Search for the cell housing the specified text and yield its (X, Y) center coordinate. 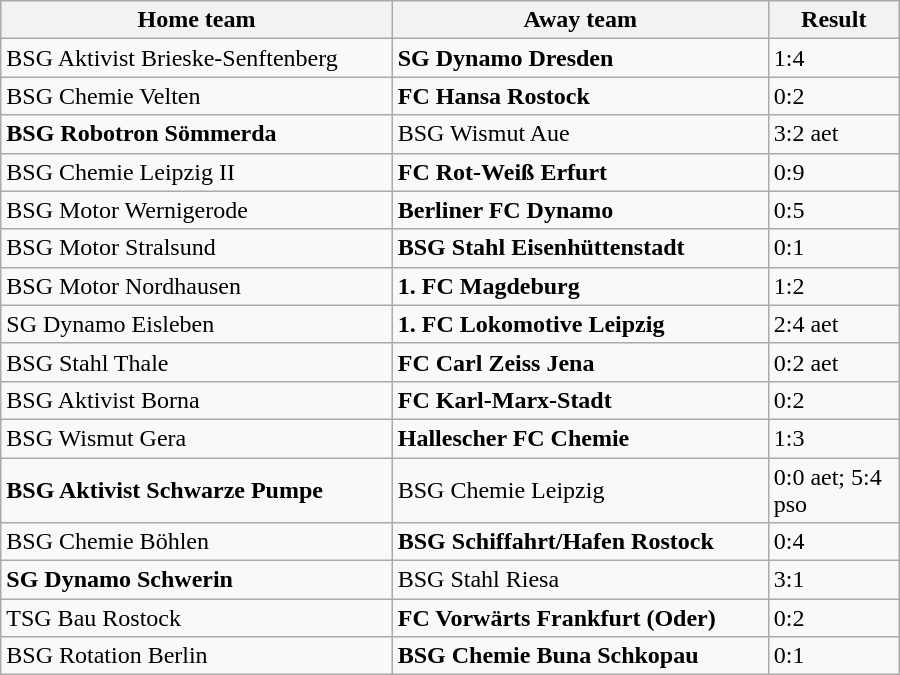
BSG Rotation Berlin (196, 656)
FC Carl Zeiss Jena (580, 362)
1:2 (834, 286)
SG Dynamo Eisleben (196, 324)
0:9 (834, 172)
SG Dynamo Dresden (580, 58)
2:4 aet (834, 324)
Away team (580, 20)
BSG Motor Stralsund (196, 248)
1. FC Magdeburg (580, 286)
0:5 (834, 210)
Berliner FC Dynamo (580, 210)
Result (834, 20)
SG Dynamo Schwerin (196, 580)
1:4 (834, 58)
BSG Chemie Velten (196, 96)
BSG Motor Nordhausen (196, 286)
TSG Bau Rostock (196, 618)
Home team (196, 20)
Hallescher FC Chemie (580, 438)
FC Rot-Weiß Erfurt (580, 172)
3:1 (834, 580)
1. FC Lokomotive Leipzig (580, 324)
3:2 aet (834, 134)
BSG Schiffahrt/Hafen Rostock (580, 542)
FC Hansa Rostock (580, 96)
BSG Chemie Böhlen (196, 542)
FC Vorwärts Frankfurt (Oder) (580, 618)
BSG Robotron Sömmerda (196, 134)
BSG Stahl Thale (196, 362)
0:2 aet (834, 362)
BSG Stahl Eisenhüttenstadt (580, 248)
BSG Aktivist Borna (196, 400)
1:3 (834, 438)
0:4 (834, 542)
BSG Chemie Leipzig (580, 490)
BSG Chemie Buna Schkopau (580, 656)
BSG Wismut Gera (196, 438)
FC Karl-Marx-Stadt (580, 400)
BSG Wismut Aue (580, 134)
BSG Aktivist Brieske-Senftenberg (196, 58)
BSG Chemie Leipzig II (196, 172)
BSG Aktivist Schwarze Pumpe (196, 490)
BSG Stahl Riesa (580, 580)
BSG Motor Wernigerode (196, 210)
0:0 aet; 5:4 pso (834, 490)
